From the cell containing the given text, extract its center point as (X, Y) coordinate. 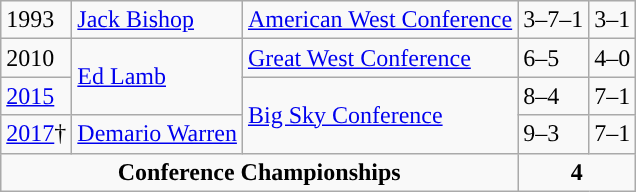
2017† (36, 134)
Demario Warren (158, 134)
9–3 (554, 134)
1993 (36, 20)
Ed Lamb (158, 77)
2010 (36, 58)
3–1 (612, 20)
American West Conference (380, 20)
4–0 (612, 58)
2015 (36, 96)
Jack Bishop (158, 20)
Big Sky Conference (380, 115)
Great West Conference (380, 58)
3–7–1 (554, 20)
Conference Championships (260, 172)
6–5 (554, 58)
4 (577, 172)
8–4 (554, 96)
